For the text-containing cell, return its midpoint in [x, y] coordinate format. 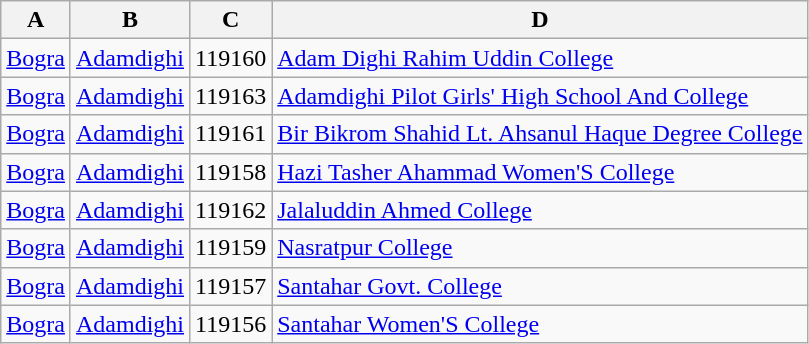
119156 [231, 324]
Santahar Govt. College [540, 286]
119159 [231, 248]
Santahar Women'S College [540, 324]
119157 [231, 286]
B [130, 20]
Adamdighi Pilot Girls' High School And College [540, 96]
D [540, 20]
Jalaluddin Ahmed College [540, 210]
A [36, 20]
119163 [231, 96]
119162 [231, 210]
119160 [231, 58]
Adam Dighi Rahim Uddin College [540, 58]
Hazi Tasher Ahammad Women'S College [540, 172]
119158 [231, 172]
C [231, 20]
Bir Bikrom Shahid Lt. Ahsanul Haque Degree College [540, 134]
Nasratpur College [540, 248]
119161 [231, 134]
